Return the (x, y) coordinate for the center point of the cell that contains the specified text.  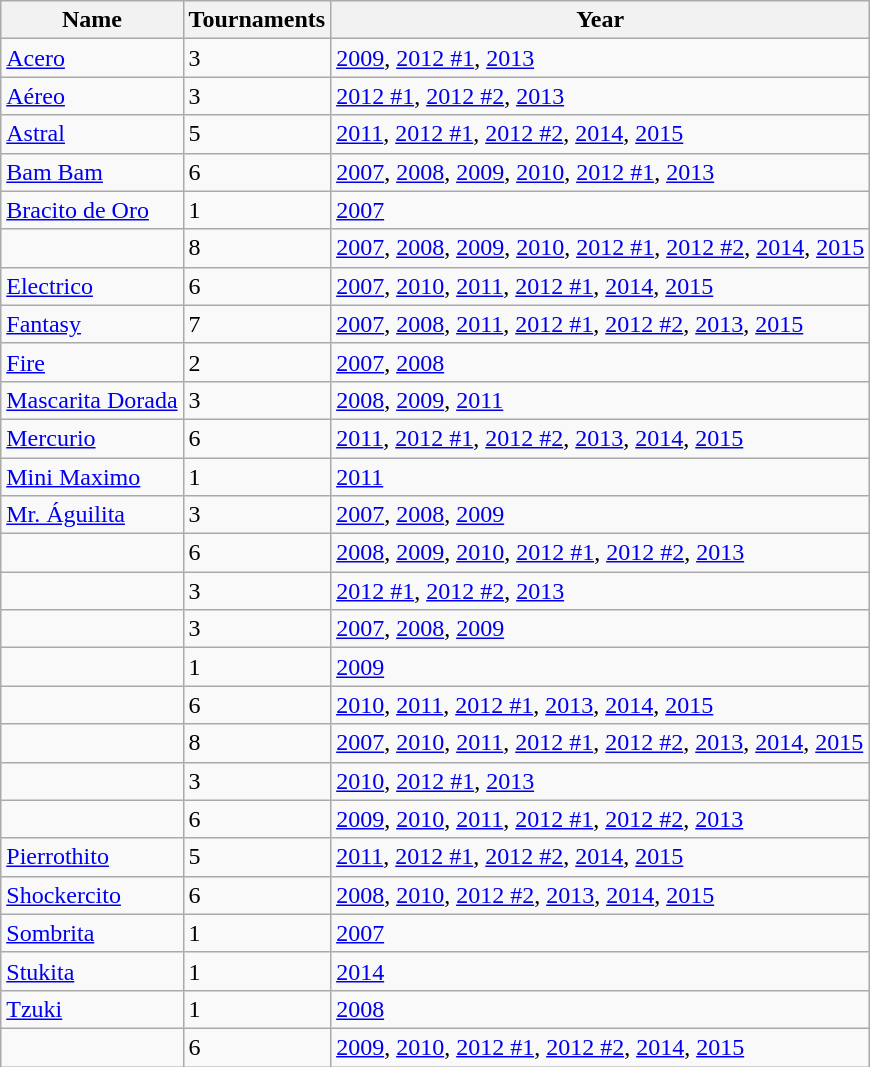
2009, 2012 #1, 2013 (600, 58)
Electrico (92, 286)
Fire (92, 362)
Mr. Águilita (92, 515)
2008, 2010, 2012 #2, 2013, 2014, 2015 (600, 895)
2007, 2008, 2009, 2010, 2012 #1, 2013 (600, 172)
Mercurio (92, 438)
Year (600, 20)
Sombrita (92, 933)
2007, 2008, 2009, 2010, 2012 #1, 2012 #2, 2014, 2015 (600, 248)
2011, 2012 #1, 2012 #2, 2013, 2014, 2015 (600, 438)
2007, 2008, 2011, 2012 #1, 2012 #2, 2013, 2015 (600, 324)
2008 (600, 1009)
2007, 2010, 2011, 2012 #1, 2014, 2015 (600, 286)
Pierrothito (92, 857)
Acero (92, 58)
Mini Maximo (92, 477)
2007, 2008 (600, 362)
2011 (600, 477)
Fantasy (92, 324)
Bracito de Oro (92, 210)
Shockercito (92, 895)
2014 (600, 971)
Tournaments (257, 20)
Tzuki (92, 1009)
Mascarita Dorada (92, 400)
2008, 2009, 2011 (600, 400)
7 (257, 324)
2009, 2010, 2012 #1, 2012 #2, 2014, 2015 (600, 1047)
Name (92, 20)
2 (257, 362)
2010, 2012 #1, 2013 (600, 781)
Aéreo (92, 96)
2009, 2010, 2011, 2012 #1, 2012 #2, 2013 (600, 819)
Astral (92, 134)
Stukita (92, 971)
2009 (600, 667)
2010, 2011, 2012 #1, 2013, 2014, 2015 (600, 705)
Bam Bam (92, 172)
2008, 2009, 2010, 2012 #1, 2012 #2, 2013 (600, 553)
2007, 2010, 2011, 2012 #1, 2012 #2, 2013, 2014, 2015 (600, 743)
